Identify which cell holds the provided text, then report its (x, y) central coordinate. 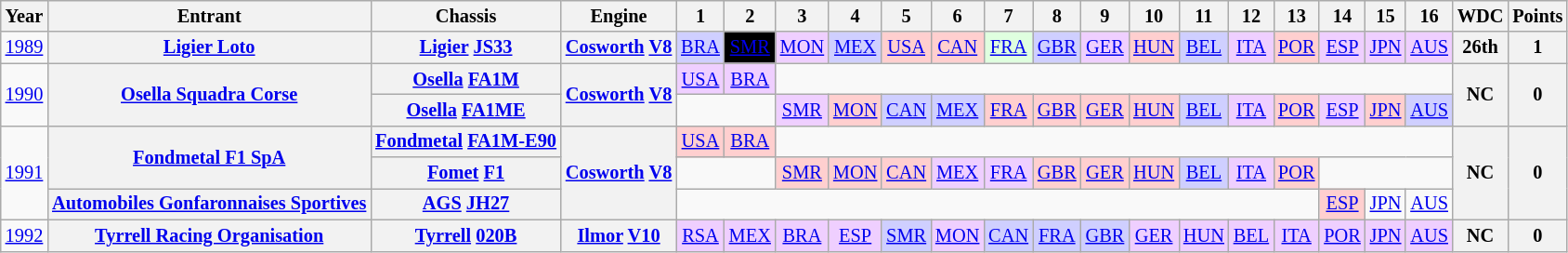
Entrant (209, 16)
Osella FA1ME (466, 110)
Ligier JS33 (466, 47)
3 (803, 16)
Points (1537, 16)
WDC (1481, 16)
Automobiles Gonfaronnaises Sportives (209, 204)
Engine (619, 16)
Fomet F1 (466, 173)
7 (1009, 16)
4 (855, 16)
1992 (24, 235)
Tyrrell Racing Organisation (209, 235)
2 (751, 16)
1991 (24, 173)
8 (1057, 16)
Ilmor V10 (619, 235)
Fondmetal FA1M-E90 (466, 141)
Tyrrell 020B (466, 235)
Ligier Loto (209, 47)
RSA (700, 235)
10 (1154, 16)
26th (1481, 47)
12 (1251, 16)
1990 (24, 95)
Chassis (466, 16)
Osella FA1M (466, 79)
6 (957, 16)
Fondmetal F1 SpA (209, 156)
1989 (24, 47)
11 (1204, 16)
16 (1429, 16)
9 (1105, 16)
AGS JH27 (466, 204)
5 (907, 16)
Osella Squadra Corse (209, 95)
13 (1297, 16)
14 (1341, 16)
Year (24, 16)
15 (1386, 16)
